Search for the cell housing the specified text and yield its [X, Y] center coordinate. 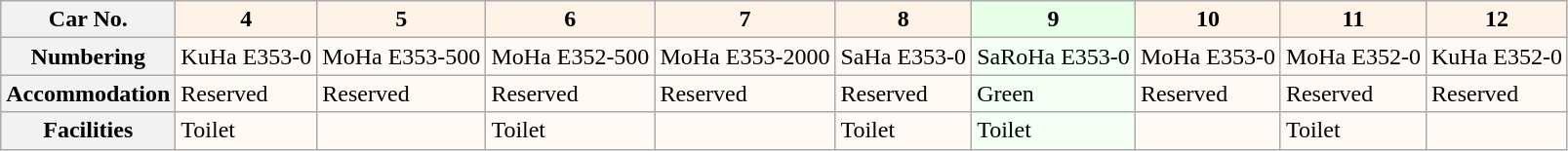
KuHa E353-0 [246, 57]
SaRoHa E353-0 [1054, 57]
KuHa E352-0 [1497, 57]
7 [745, 19]
MoHa E353-0 [1208, 57]
Numbering [88, 57]
Facilities [88, 131]
MoHa E352-0 [1352, 57]
Green [1054, 94]
6 [570, 19]
12 [1497, 19]
4 [246, 19]
10 [1208, 19]
8 [904, 19]
MoHa E353-500 [402, 57]
Accommodation [88, 94]
MoHa E352-500 [570, 57]
Car No. [88, 19]
5 [402, 19]
SaHa E353-0 [904, 57]
MoHa E353-2000 [745, 57]
9 [1054, 19]
11 [1352, 19]
